From the cell containing the given text, extract its center point as [x, y] coordinate. 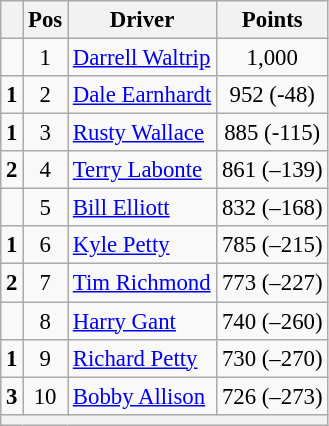
885 (-115) [272, 133]
952 (-48) [272, 95]
Tim Richmond [142, 283]
9 [46, 358]
832 (–168) [272, 208]
785 (–215) [272, 245]
861 (–139) [272, 170]
7 [46, 283]
Terry Labonte [142, 170]
1,000 [272, 58]
Dale Earnhardt [142, 95]
Richard Petty [142, 358]
Bobby Allison [142, 396]
730 (–270) [272, 358]
726 (–273) [272, 396]
5 [46, 208]
Bill Elliott [142, 208]
Pos [46, 20]
6 [46, 245]
Rusty Wallace [142, 133]
Darrell Waltrip [142, 58]
Points [272, 20]
8 [46, 321]
Kyle Petty [142, 245]
740 (–260) [272, 321]
773 (–227) [272, 283]
Harry Gant [142, 321]
4 [46, 170]
Driver [142, 20]
10 [46, 396]
